Provide the [X, Y] coordinate of the cell's center where the given text is located.  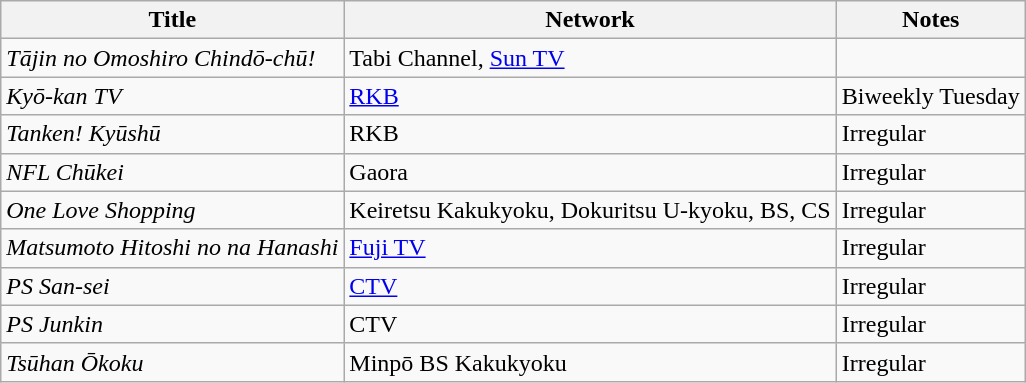
Minpō BS Kakukyoku [590, 362]
One Love Shopping [172, 210]
PS Junkin [172, 324]
PS San-sei [172, 286]
Biweekly Tuesday [930, 96]
Keiretsu Kakukyoku, Dokuritsu U-kyoku, BS, CS [590, 210]
NFL Chūkei [172, 172]
Tabi Channel, Sun TV [590, 58]
Tājin no Omoshiro Chindō-chū! [172, 58]
Gaora [590, 172]
Title [172, 20]
Tanken! Kyūshū [172, 134]
Kyō-kan TV [172, 96]
Matsumoto Hitoshi no na Hanashi [172, 248]
Tsūhan Ōkoku [172, 362]
Fuji TV [590, 248]
Notes [930, 20]
Network [590, 20]
